Identify which cell holds the provided text, then report its (x, y) central coordinate. 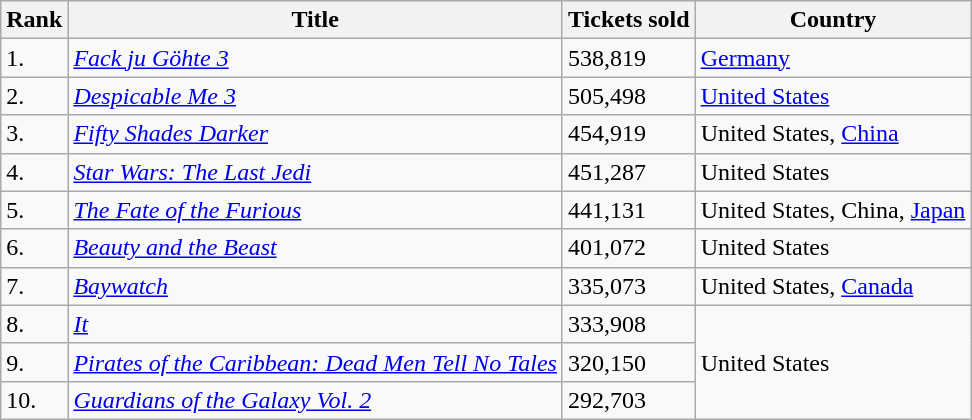
4. (34, 172)
United States, China (833, 134)
451,287 (628, 172)
335,073 (628, 286)
441,131 (628, 210)
8. (34, 324)
6. (34, 248)
333,908 (628, 324)
320,150 (628, 362)
Country (833, 20)
7. (34, 286)
Tickets sold (628, 20)
United States, China, Japan (833, 210)
Germany (833, 58)
401,072 (628, 248)
9. (34, 362)
3. (34, 134)
1. (34, 58)
Fack ju Göhte 3 (316, 58)
Baywatch (316, 286)
Guardians of the Galaxy Vol. 2 (316, 400)
United States, Canada (833, 286)
Beauty and the Beast (316, 248)
Despicable Me 3 (316, 96)
454,919 (628, 134)
Title (316, 20)
The Fate of the Furious (316, 210)
292,703 (628, 400)
5. (34, 210)
Pirates of the Caribbean: Dead Men Tell No Tales (316, 362)
2. (34, 96)
538,819 (628, 58)
Fifty Shades Darker (316, 134)
505,498 (628, 96)
Rank (34, 20)
Star Wars: The Last Jedi (316, 172)
10. (34, 400)
It (316, 324)
